Detect which cell encompasses the target text, then output its [X, Y] center coordinate. 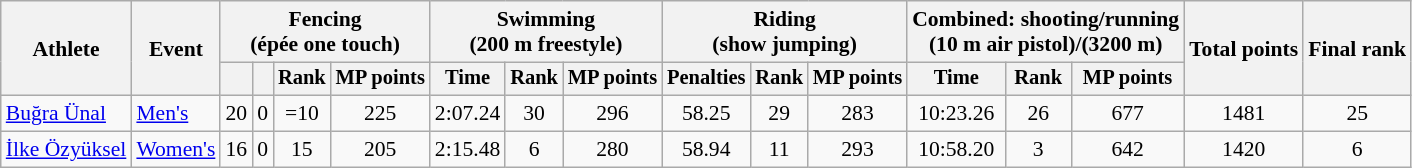
58.94 [706, 150]
Athlete [66, 48]
3 [1038, 150]
225 [380, 114]
10:58.20 [956, 150]
642 [1128, 150]
20 [236, 114]
1481 [1244, 114]
1420 [1244, 150]
Combined: shooting/running(10 m air pistol)/(3200 m) [1046, 32]
30 [534, 114]
=10 [302, 114]
283 [858, 114]
293 [858, 150]
15 [302, 150]
26 [1038, 114]
Event [176, 48]
Women's [176, 150]
Men's [176, 114]
Penalties [706, 79]
İlke Özyüksel [66, 150]
25 [1357, 114]
16 [236, 150]
Fencing(épée one touch) [324, 32]
11 [779, 150]
10:23.26 [956, 114]
677 [1128, 114]
Buğra Ünal [66, 114]
296 [612, 114]
Total points [1244, 48]
Final rank [1357, 48]
Swimming(200 m freestyle) [546, 32]
2:15.48 [468, 150]
205 [380, 150]
Riding(show jumping) [784, 32]
58.25 [706, 114]
280 [612, 150]
29 [779, 114]
2:07.24 [468, 114]
